Locate the cell with the specified text and output its (x, y) center coordinate. 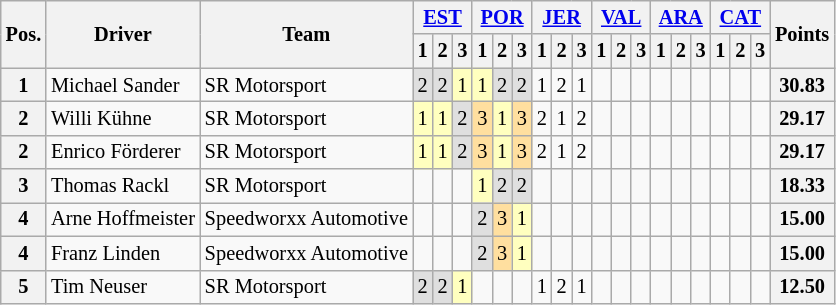
Driver (123, 34)
Pos. (24, 34)
EST (443, 17)
Thomas Rackl (123, 186)
12.50 (802, 287)
POR (502, 17)
Arne Hoffmeister (123, 219)
CAT (741, 17)
JER (562, 17)
Michael Sander (123, 85)
VAL (621, 17)
18.33 (802, 186)
Tim Neuser (123, 287)
Enrico Förderer (123, 152)
30.83 (802, 85)
Team (306, 34)
Willi Kühne (123, 118)
Points (802, 34)
5 (24, 287)
ARA (681, 17)
Franz Linden (123, 253)
